Determine the [x, y] coordinate at the center of the cell enclosing the given text.  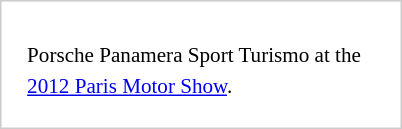
Porsche Panamera Sport Turismo at the 2012 Paris Motor Show. [202, 71]
